Pinpoint the cell where the given text exists, returning its (X, Y) midpoint coordinate. 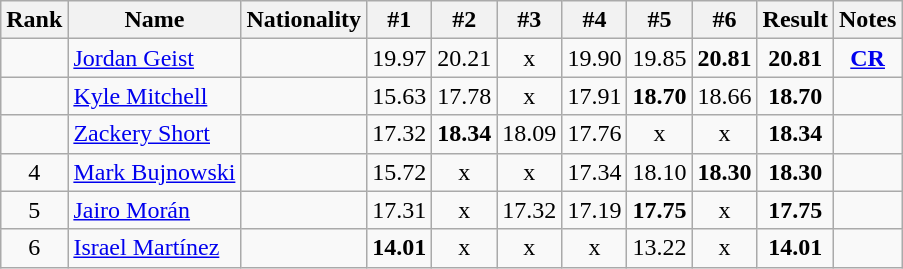
Zackery Short (154, 134)
18.10 (660, 172)
18.66 (724, 96)
17.78 (464, 96)
Name (154, 20)
19.90 (594, 58)
17.34 (594, 172)
Jairo Morán (154, 210)
15.72 (400, 172)
17.91 (594, 96)
17.76 (594, 134)
4 (34, 172)
Kyle Mitchell (154, 96)
CR (867, 58)
19.85 (660, 58)
13.22 (660, 248)
#5 (660, 20)
6 (34, 248)
Mark Bujnowski (154, 172)
Notes (867, 20)
Result (795, 20)
Israel Martínez (154, 248)
#2 (464, 20)
17.19 (594, 210)
#1 (400, 20)
17.31 (400, 210)
#4 (594, 20)
#6 (724, 20)
Nationality (304, 20)
19.97 (400, 58)
#3 (530, 20)
15.63 (400, 96)
20.21 (464, 58)
Jordan Geist (154, 58)
Rank (34, 20)
18.09 (530, 134)
5 (34, 210)
